Find where the given text appears and provide that cell's center as [X, Y] coordinate. 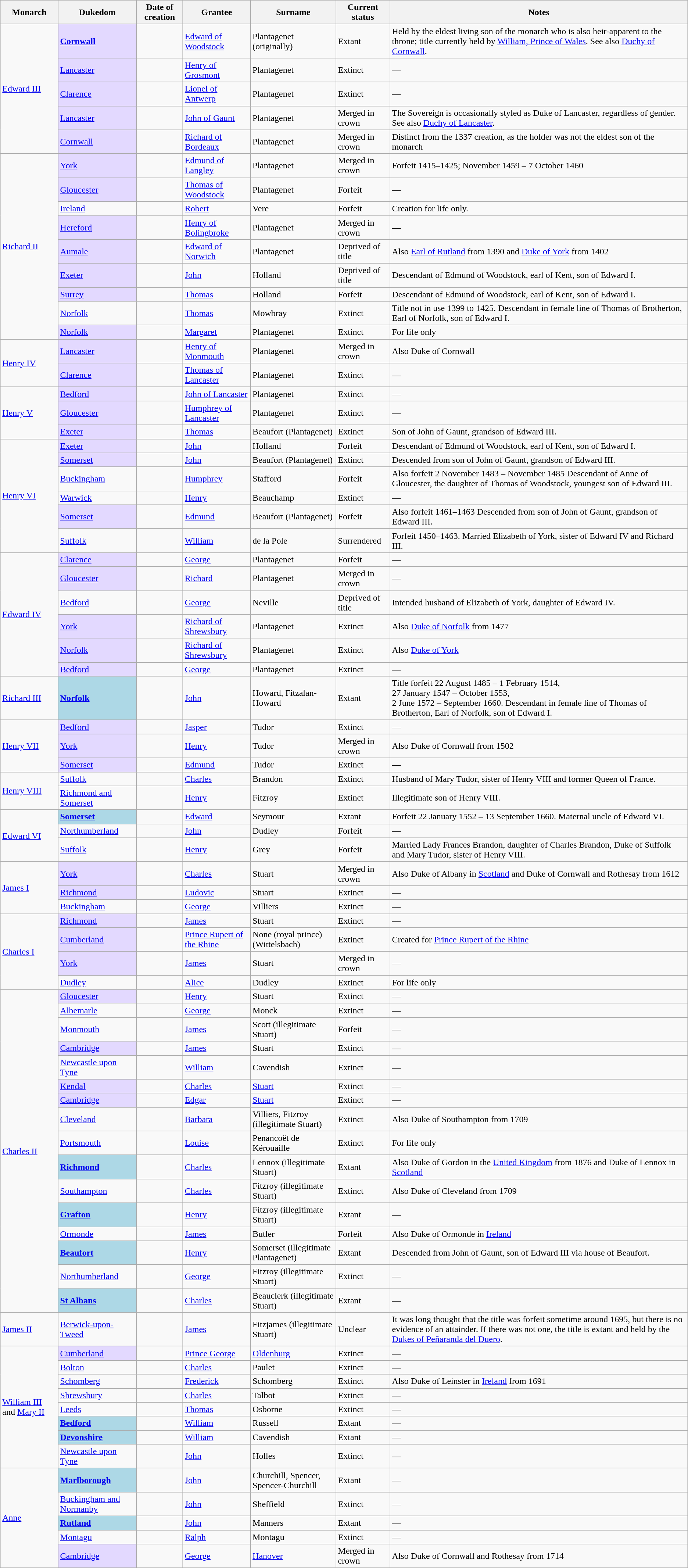
Descended from son of John of Gaunt, grandson of Edward III. [539, 460]
The Sovereign is occasionally styled as Duke of Lancaster, regardless of gender. See also Duchy of Lancaster. [539, 118]
Richard II [29, 246]
Southampton [97, 1191]
Leeds [97, 1409]
Shrewsbury [97, 1395]
Henry VIII [29, 791]
Also Duke of Gordon in the United Kingdom from 1876 and Duke of Lennox in Scotland [539, 1167]
Also Duke of York [539, 651]
Russell [293, 1423]
Current status [363, 12]
Monarch [29, 12]
Hanover [293, 1556]
Butler [293, 1234]
John of Lancaster [216, 394]
Humphrey [216, 479]
Margaret [216, 332]
Also Duke of Albany in Scotland and Duke of Cornwall and Rothesay from 1612 [539, 873]
Plantagenet (originally) [293, 41]
Henry of Grosmont [216, 70]
Villiers [293, 906]
Grantee [216, 12]
Seymour [293, 817]
Illegitimate son of Henry VIII. [539, 798]
Prince Rupert of the Rhine [216, 939]
Stafford [293, 479]
Monmouth [97, 1029]
Marlborough [97, 1480]
Edward of Norwich [216, 251]
Charles I [29, 952]
Created for Prince Rupert of the Rhine [539, 939]
Also Earl of Rutland from 1390 and Duke of York from 1402 [539, 251]
Surrendered [363, 540]
Edmund of Langley [216, 165]
Buckingham and Normanby [97, 1504]
Devonshire [97, 1437]
Manners [293, 1523]
Ralph [216, 1537]
Also Duke of Leinster in Ireland from 1691 [539, 1381]
St Albans [97, 1300]
Richmond and Somerset [97, 798]
Henry of Monmouth [216, 351]
Berwick-upon-Tweed [97, 1329]
James I [29, 887]
Title not in use 1399 to 1425. Descendant in female line of Thomas of Brotherton, Earl of Norfolk, son of Edward I. [539, 313]
Churchill, Spencer, Spencer-Churchill [293, 1480]
Osborne [293, 1409]
Scott (illegitimate Stuart) [293, 1029]
Also forfeit 1461–1463 Descended from son of John of Gaunt, grandson of Edward III. [539, 517]
Louise [216, 1143]
Also Duke of Ormonde in Ireland [539, 1234]
Frederick [216, 1381]
Edward III [29, 89]
Forfeit 1450–1463. Married Elizabeth of York, sister of Edward IV and Richard III. [539, 540]
Beauchamp [293, 498]
Charles II [29, 1151]
Edward IV [29, 614]
Ireland [97, 208]
Beaufort [97, 1253]
Henry VI [29, 495]
Distinct from the 1337 creation, as the holder was not the eldest son of the monarch [539, 142]
Somerset (illegitimate Plantagenet) [293, 1253]
Mowbray [293, 313]
de la Pole [293, 540]
Edward [216, 817]
Forfeit 1415–1425; November 1459 – 7 October 1460 [539, 165]
Also Duke of Cornwall and Rothesay from 1714 [539, 1556]
Edward VI [29, 836]
Sheffield [293, 1504]
Forfeit 22 January 1552 – 13 September 1660. Maternal uncle of Edward VI. [539, 817]
Also Duke of Cornwall [539, 351]
Lennox (illegitimate Stuart) [293, 1167]
Paulet [293, 1367]
Also forfeit 2 November 1483 – November 1485 Descendant of Anne of Gloucester, the daughter of Thomas of Woodstock, youngest son of Edward III. [539, 479]
Surrey [97, 294]
Villiers, Fitzroy (illegitimate Stuart) [293, 1119]
Date of creation [160, 12]
Bolton [97, 1367]
Fitzjames (illegitimate Stuart) [293, 1329]
Son of John of Gaunt, grandson of Edward III. [539, 432]
John of Gaunt [216, 118]
Descended from John of Gaunt, son of Edward III via house of Beaufort. [539, 1253]
Prince George [216, 1353]
Howard, Fitzalan-Howard [293, 698]
Humphrey of Lancaster [216, 413]
Surname [293, 12]
Notes [539, 12]
Henry V [29, 413]
Cleveland [97, 1119]
Husband of Mary Tudor, sister of Henry VIII and former Queen of France. [539, 779]
Also Duke of Southampton from 1709 [539, 1119]
Richard [216, 579]
Hereford [97, 227]
Beauclerk (illegitimate Stuart) [293, 1300]
Grey [293, 850]
Monck [293, 1010]
Alice [216, 982]
Aumale [97, 251]
Richard III [29, 698]
Albemarle [97, 1010]
Also Duke of Cornwall from 1502 [539, 746]
Grafton [97, 1214]
Thomas of Lancaster [216, 375]
Robert [216, 208]
Brandon [293, 779]
Henry IV [29, 363]
Henry of Bolingbroke [216, 227]
Edward of Woodstock [216, 41]
Rutland [97, 1523]
Edgar [216, 1100]
Creation for life only. [539, 208]
Oldenburg [293, 1353]
Jasper [216, 727]
Henry VII [29, 746]
Ormonde [97, 1234]
Portsmouth [97, 1143]
Penancoët de Kérouaille [293, 1143]
Vere [293, 208]
Also Duke of Norfolk from 1477 [539, 626]
None (royal prince) (Wittelsbach) [293, 939]
Talbot [293, 1395]
Married Lady Frances Brandon, daughter of Charles Brandon, Duke of Suffolk and Mary Tudor, sister of Henry VIII. [539, 850]
Intended husband of Elizabeth of York, daughter of Edward IV. [539, 602]
Kendal [97, 1086]
James II [29, 1329]
Anne [29, 1518]
Dukedom [97, 12]
Holles [293, 1456]
Fitzroy [293, 798]
Lionel of Antwerp [216, 94]
Unclear [363, 1329]
Neville [293, 602]
Ludovic [216, 892]
Warwick [97, 498]
William III and Mary II [29, 1407]
Also Duke of Cleveland from 1709 [539, 1191]
Thomas of Woodstock [216, 190]
Richard of Bordeaux [216, 142]
Barbara [216, 1119]
